Pinpoint the cell where the given text exists, returning its (X, Y) midpoint coordinate. 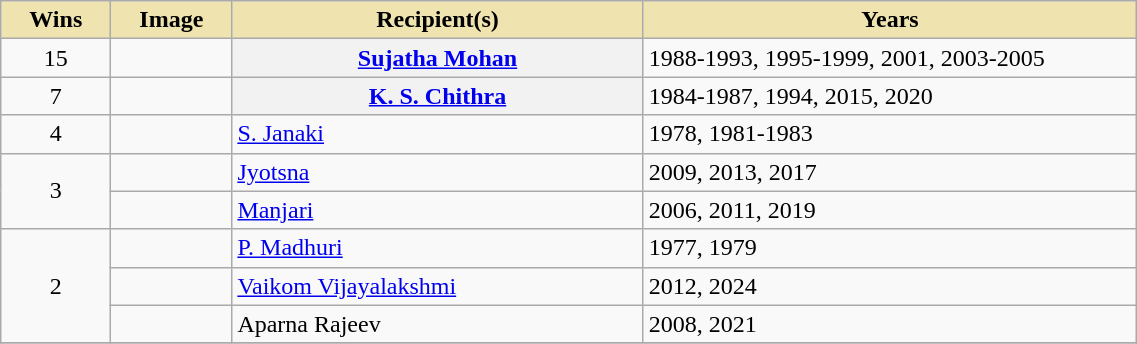
S. Janaki (438, 134)
K. S. Chithra (438, 96)
2 (56, 286)
Image (172, 20)
Vaikom Vijayalakshmi (438, 286)
Manjari (438, 210)
1978, 1981-1983 (890, 134)
Sujatha Mohan (438, 58)
2012, 2024 (890, 286)
2006, 2011, 2019 (890, 210)
1988-1993, 1995-1999, 2001, 2003-2005 (890, 58)
1984-1987, 1994, 2015, 2020 (890, 96)
2009, 2013, 2017 (890, 172)
Recipient(s) (438, 20)
Years (890, 20)
4 (56, 134)
Jyotsna (438, 172)
15 (56, 58)
Aparna Rajeev (438, 324)
2008, 2021 (890, 324)
Wins (56, 20)
1977, 1979 (890, 248)
7 (56, 96)
3 (56, 191)
P. Madhuri (438, 248)
